Extract the [x, y] coordinate from the center of the cell holding the provided text.  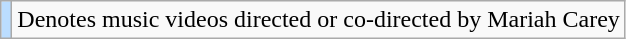
Denotes music videos directed or co-directed by Mariah Carey [319, 20]
